Output the [x, y] coordinate of the center of the cell containing the given text.  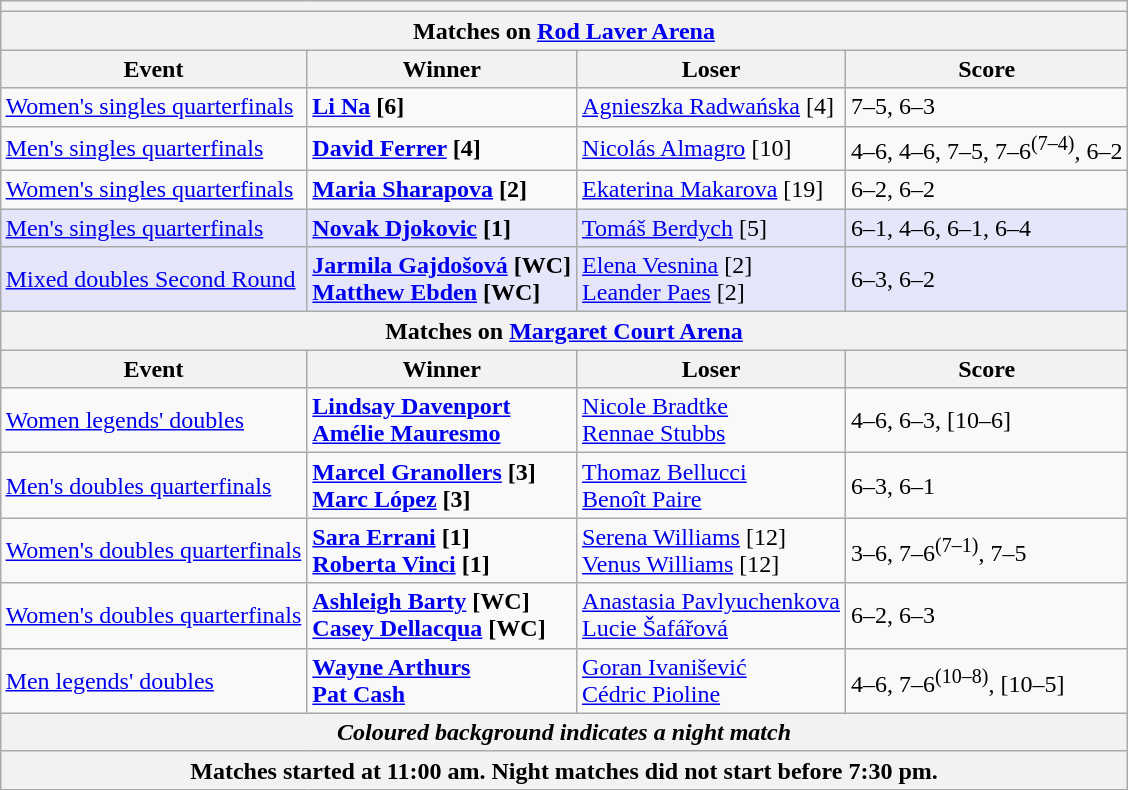
4–6, 4–6, 7–5, 7–6(7–4), 6–2 [987, 148]
Agnieszka Radwańska [4] [712, 107]
Ashleigh Barty [WC] Casey Dellacqua [WC] [442, 616]
Tomáš Berdych [5] [712, 228]
Sara Errani [1] Roberta Vinci [1] [442, 550]
Coloured background indicates a night match [564, 732]
Jarmila Gajdošová [WC] Matthew Ebden [WC] [442, 280]
6–2, 6–3 [987, 616]
Mixed doubles Second Round [154, 280]
Lindsay Davenport Amélie Mauresmo [442, 420]
6–3, 6–1 [987, 486]
6–3, 6–2 [987, 280]
Maria Sharapova [2] [442, 190]
Nicole Bradtke Rennae Stubbs [712, 420]
Wayne Arthurs Pat Cash [442, 680]
7–5, 6–3 [987, 107]
Matches started at 11:00 am. Night matches did not start before 7:30 pm. [564, 770]
Elena Vesnina [2] Leander Paes [2] [712, 280]
Li Na [6] [442, 107]
Men legends' doubles [154, 680]
4–6, 7–6(10–8), [10–5] [987, 680]
Women legends' doubles [154, 420]
Thomaz Bellucci Benoît Paire [712, 486]
6–1, 4–6, 6–1, 6–4 [987, 228]
3–6, 7–6(7–1), 7–5 [987, 550]
Goran Ivanišević Cédric Pioline [712, 680]
Nicolás Almagro [10] [712, 148]
Matches on Rod Laver Arena [564, 31]
Ekaterina Makarova [19] [712, 190]
Marcel Granollers [3] Marc López [3] [442, 486]
6–2, 6–2 [987, 190]
Novak Djokovic [1] [442, 228]
Anastasia Pavlyuchenkova Lucie Šafářová [712, 616]
4–6, 6–3, [10–6] [987, 420]
Matches on Margaret Court Arena [564, 331]
David Ferrer [4] [442, 148]
Serena Williams [12] Venus Williams [12] [712, 550]
Men's doubles quarterfinals [154, 486]
